From the cell containing the given text, extract its center point as (x, y) coordinate. 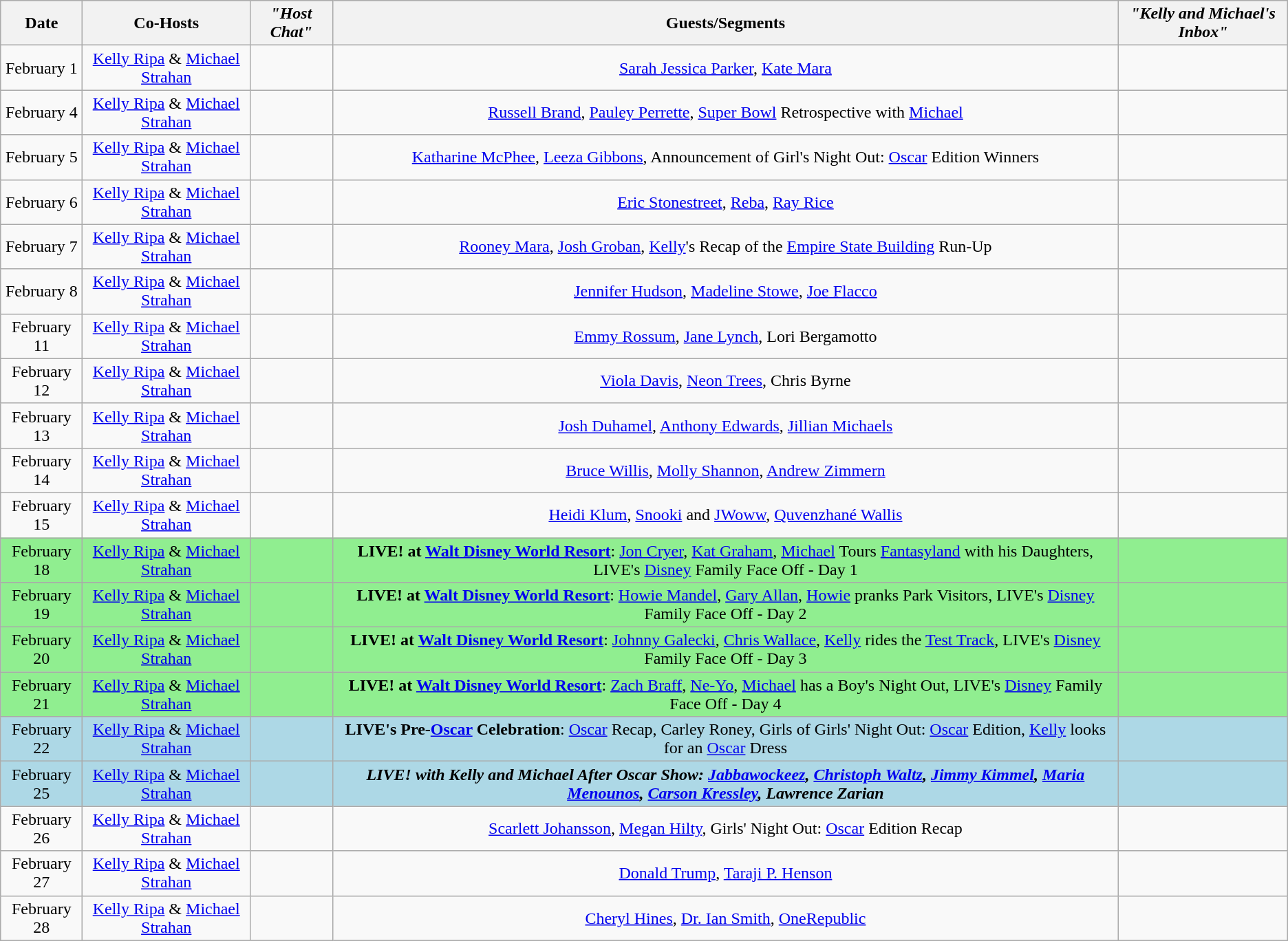
LIVE! at Walt Disney World Resort: Jon Cryer, Kat Graham, Michael Tours Fantasyland with his Daughters, LIVE's Disney Family Face Off - Day 1 (725, 560)
February 4 (41, 113)
February 11 (41, 336)
February 1 (41, 67)
Scarlett Johansson, Megan Hilty, Girls' Night Out: Oscar Edition Recap (725, 828)
February 18 (41, 560)
LIVE's Pre-Oscar Celebration: Oscar Recap, Carley Roney, Girls of Girls' Night Out: Oscar Edition, Kelly looks for an Oscar Dress (725, 739)
"Host Chat" (291, 23)
LIVE! at Walt Disney World Resort: Howie Mandel, Gary Allan, Howie pranks Park Visitors, LIVE's Disney Family Face Off - Day 2 (725, 605)
February 28 (41, 918)
February 8 (41, 292)
February 22 (41, 739)
Rooney Mara, Josh Groban, Kelly's Recap of the Empire State Building Run-Up (725, 246)
February 6 (41, 202)
February 27 (41, 874)
Josh Duhamel, Anthony Edwards, Jillian Michaels (725, 425)
Eric Stonestreet, Reba, Ray Rice (725, 202)
LIVE! at Walt Disney World Resort: Zach Braff, Ne-Yo, Michael has a Boy's Night Out, LIVE's Disney Family Face Off - Day 4 (725, 695)
Co-Hosts (167, 23)
Katharine McPhee, Leeza Gibbons, Announcement of Girl's Night Out: Oscar Edition Winners (725, 157)
Cheryl Hines, Dr. Ian Smith, OneRepublic (725, 918)
February 13 (41, 425)
LIVE! at Walt Disney World Resort: Johnny Galecki, Chris Wallace, Kelly rides the Test Track, LIVE's Disney Family Face Off - Day 3 (725, 649)
February 7 (41, 246)
Viola Davis, Neon Trees, Chris Byrne (725, 381)
Jennifer Hudson, Madeline Stowe, Joe Flacco (725, 292)
February 26 (41, 828)
February 12 (41, 381)
Sarah Jessica Parker, Kate Mara (725, 67)
February 14 (41, 470)
February 20 (41, 649)
February 5 (41, 157)
February 19 (41, 605)
Bruce Willis, Molly Shannon, Andrew Zimmern (725, 470)
Russell Brand, Pauley Perrette, Super Bowl Retrospective with Michael (725, 113)
February 25 (41, 784)
Emmy Rossum, Jane Lynch, Lori Bergamotto (725, 336)
"Kelly and Michael's Inbox" (1203, 23)
Date (41, 23)
February 21 (41, 695)
Heidi Klum, Snooki and JWoww, Quvenzhané Wallis (725, 515)
February 15 (41, 515)
LIVE! with Kelly and Michael After Oscar Show: Jabbawockeez, Christoph Waltz, Jimmy Kimmel, Maria Menounos, Carson Kressley, Lawrence Zarian (725, 784)
Guests/Segments (725, 23)
Donald Trump, Taraji P. Henson (725, 874)
